Provide the [x, y] coordinate of the cell's center where the given text is located.  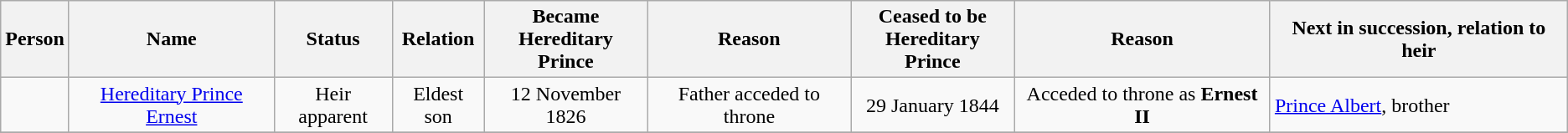
Status [333, 39]
Person [35, 39]
Ceased to beHereditary Prince [933, 39]
Father acceded to throne [749, 105]
Prince Albert, brother [1419, 105]
Name [171, 39]
12 November 1826 [566, 105]
Acceded to throne as Ernest II [1142, 105]
Relation [438, 39]
Hereditary Prince Ernest [171, 105]
Next in succession, relation to heir [1419, 39]
Heir apparent [333, 105]
29 January 1844 [933, 105]
Eldest son [438, 105]
BecameHereditary Prince [566, 39]
